For the text-containing cell, return its midpoint in [x, y] coordinate format. 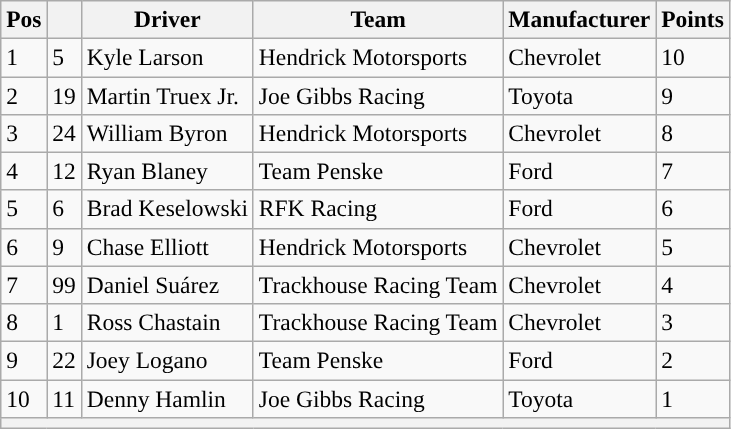
RFK Racing [378, 209]
12 [64, 171]
William Byron [167, 133]
Ryan Blaney [167, 171]
Brad Keselowski [167, 209]
Points [693, 19]
Joey Logano [167, 360]
Denny Hamlin [167, 398]
Chase Elliott [167, 247]
Team [378, 19]
99 [64, 285]
19 [64, 95]
11 [64, 398]
Kyle Larson [167, 57]
Daniel Suárez [167, 285]
22 [64, 360]
Pos [24, 19]
Ross Chastain [167, 322]
Manufacturer [580, 19]
Martin Truex Jr. [167, 95]
24 [64, 133]
Driver [167, 19]
